Identify which cell holds the provided text, then report its (X, Y) central coordinate. 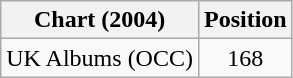
Chart (2004) (100, 20)
168 (245, 58)
UK Albums (OCC) (100, 58)
Position (245, 20)
